Capture the cell that displays the provided text and extract its (X, Y) central coordinate. 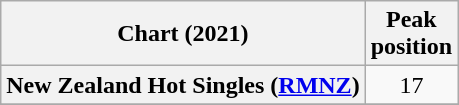
17 (411, 85)
Peakposition (411, 34)
New Zealand Hot Singles (RMNZ) (183, 85)
Chart (2021) (183, 34)
